Extract the [x, y] coordinate from the center of the cell holding the provided text.  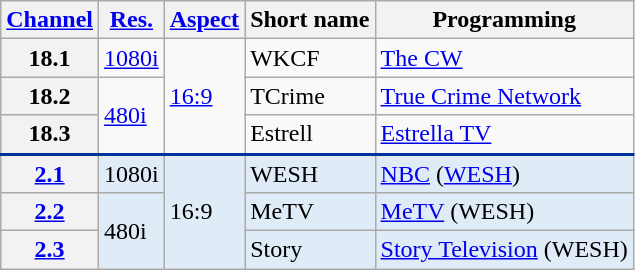
NBC (WESH) [504, 174]
Res. [132, 20]
WESH [310, 174]
Story Television (WESH) [504, 250]
18.1 [50, 58]
Aspect [204, 20]
MeTV [310, 212]
18.3 [50, 134]
Estrella TV [504, 134]
Story [310, 250]
Channel [50, 20]
Estrell [310, 134]
TCrime [310, 96]
Programming [504, 20]
2.3 [50, 250]
WKCF [310, 58]
The CW [504, 58]
18.2 [50, 96]
2.2 [50, 212]
True Crime Network [504, 96]
Short name [310, 20]
2.1 [50, 174]
MeTV (WESH) [504, 212]
